Search for the cell housing the specified text and yield its (X, Y) center coordinate. 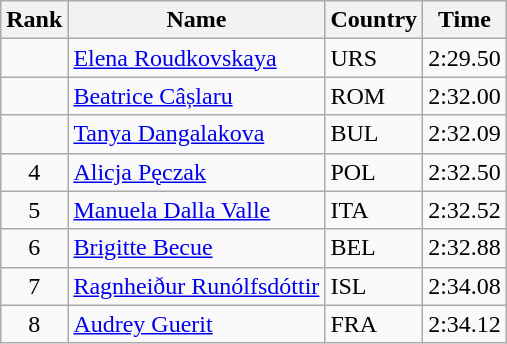
Elena Roudkovskaya (196, 58)
2:32.00 (465, 96)
8 (34, 324)
2:32.88 (465, 248)
Beatrice Câșlaru (196, 96)
2:29.50 (465, 58)
Rank (34, 20)
4 (34, 172)
Ragnheiður Runólfsdóttir (196, 286)
URS (374, 58)
5 (34, 210)
2:34.12 (465, 324)
Brigitte Becue (196, 248)
Manuela Dalla Valle (196, 210)
7 (34, 286)
BUL (374, 134)
Time (465, 20)
Tanya Dangalakova (196, 134)
2:32.09 (465, 134)
ITA (374, 210)
2:34.08 (465, 286)
BEL (374, 248)
2:32.52 (465, 210)
Country (374, 20)
ISL (374, 286)
POL (374, 172)
6 (34, 248)
ROM (374, 96)
2:32.50 (465, 172)
Name (196, 20)
FRA (374, 324)
Audrey Guerit (196, 324)
Alicja Pęczak (196, 172)
